Identify which cell holds the provided text, then report its (x, y) central coordinate. 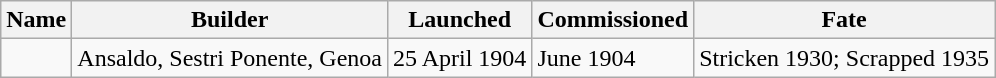
Builder (230, 20)
Commissioned (613, 20)
Name (36, 20)
Fate (844, 20)
Stricken 1930; Scrapped 1935 (844, 58)
25 April 1904 (459, 58)
June 1904 (613, 58)
Ansaldo, Sestri Ponente, Genoa (230, 58)
Launched (459, 20)
